Output the (x, y) coordinate of the center of the cell containing the given text.  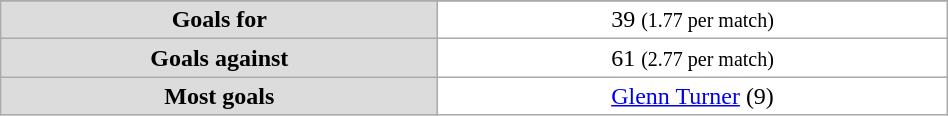
39 (1.77 per match) (692, 20)
Goals for (220, 20)
61 (2.77 per match) (692, 58)
Most goals (220, 96)
Goals against (220, 58)
Glenn Turner (9) (692, 96)
